Search for the cell housing the specified text and yield its (X, Y) center coordinate. 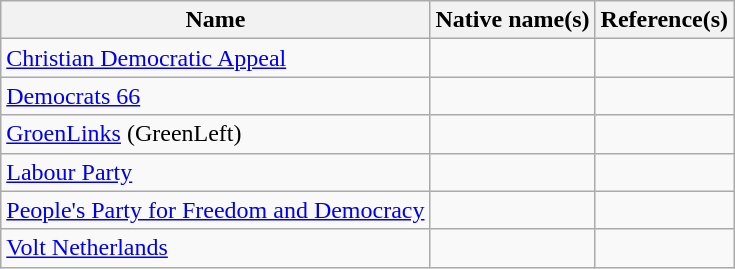
Christian Democratic Appeal (216, 58)
Labour Party (216, 172)
People's Party for Freedom and Democracy (216, 210)
Name (216, 20)
Democrats 66 (216, 96)
Native name(s) (512, 20)
Reference(s) (664, 20)
Volt Netherlands (216, 248)
GroenLinks (GreenLeft) (216, 134)
